Locate the cell with the specified text and output its (x, y) center coordinate. 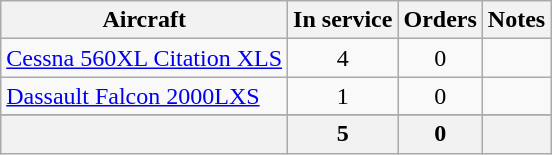
Cessna 560XL Citation XLS (144, 58)
Aircraft (144, 20)
4 (343, 58)
Dassault Falcon 2000LXS (144, 96)
In service (343, 20)
1 (343, 96)
Orders (440, 20)
5 (343, 134)
Notes (516, 20)
